Capture the cell that displays the provided text and extract its (x, y) central coordinate. 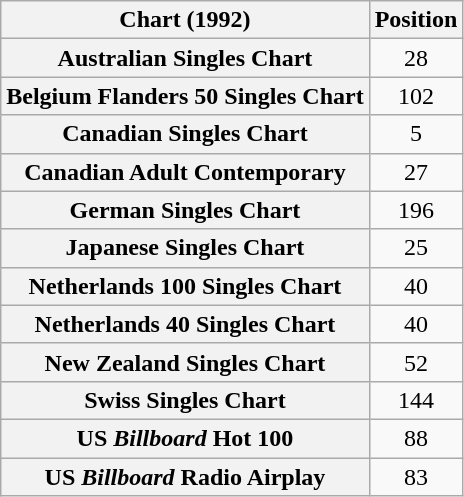
28 (416, 58)
Belgium Flanders 50 Singles Chart (185, 96)
144 (416, 400)
102 (416, 96)
5 (416, 134)
83 (416, 477)
New Zealand Singles Chart (185, 362)
Chart (1992) (185, 20)
Netherlands 40 Singles Chart (185, 324)
US Billboard Hot 100 (185, 438)
Japanese Singles Chart (185, 248)
88 (416, 438)
Australian Singles Chart (185, 58)
Swiss Singles Chart (185, 400)
Position (416, 20)
196 (416, 210)
German Singles Chart (185, 210)
US Billboard Radio Airplay (185, 477)
27 (416, 172)
Netherlands 100 Singles Chart (185, 286)
Canadian Adult Contemporary (185, 172)
25 (416, 248)
Canadian Singles Chart (185, 134)
52 (416, 362)
